Find where the given text appears and provide that cell's center as [x, y] coordinate. 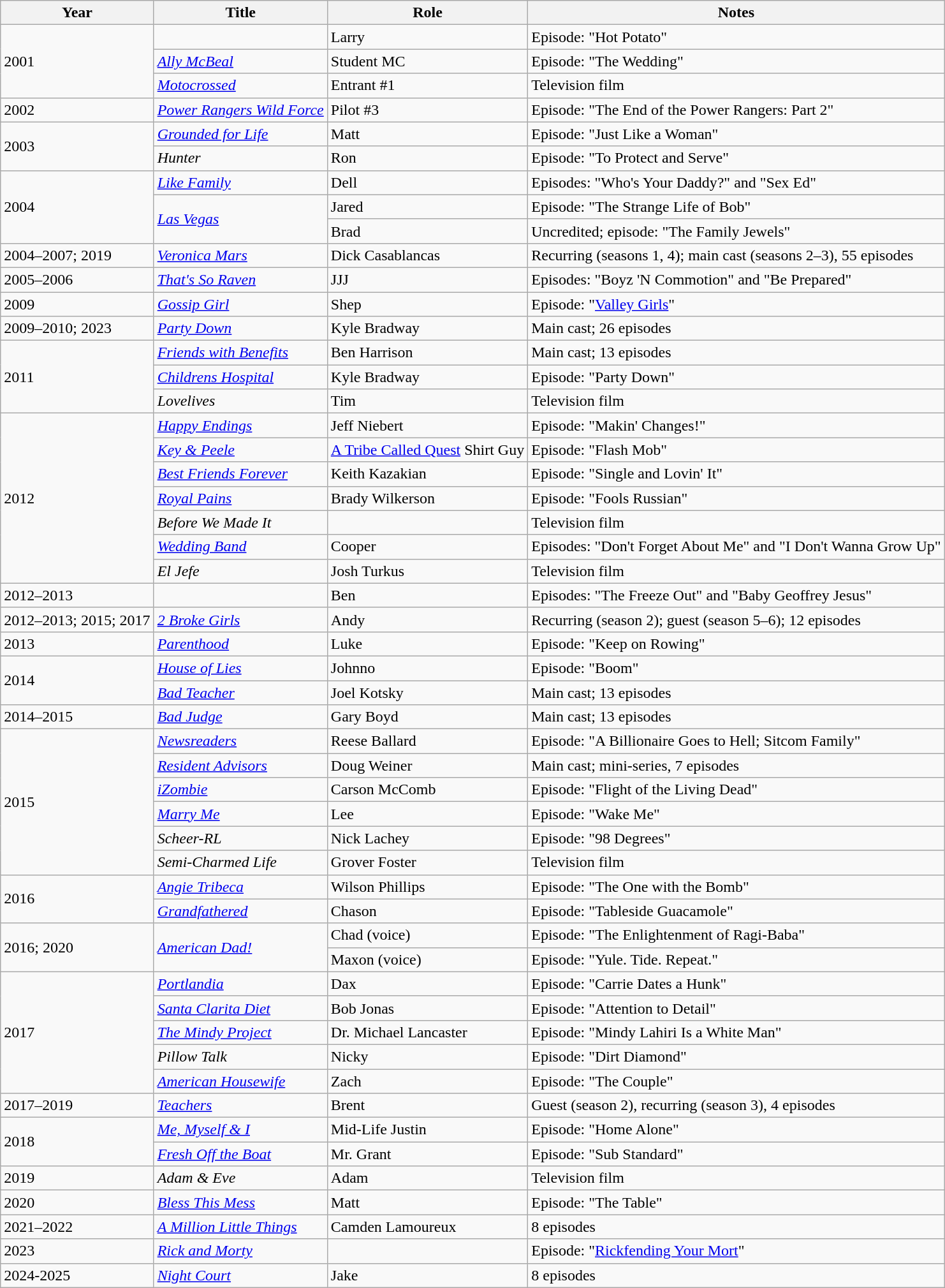
Grover Foster [427, 862]
Year [77, 13]
2016; 2020 [77, 947]
Tim [427, 401]
2015 [77, 802]
Before We Made It [240, 522]
Johnno [427, 668]
Josh Turkus [427, 571]
Camden Lamoureux [427, 1227]
El Jefe [240, 571]
Pillow Talk [240, 1056]
Main cast; mini-series, 7 episodes [736, 766]
Episode: "A Billionaire Goes to Hell; Sitcom Family" [736, 741]
Episode: "Single and Lovin' It" [736, 474]
Episode: "Sub Standard" [736, 1154]
Episode: "Makin' Changes!" [736, 426]
2012–2013 [77, 595]
2017–2019 [77, 1106]
American Dad! [240, 947]
A Million Little Things [240, 1227]
Las Vegas [240, 219]
House of Lies [240, 668]
2020 [77, 1203]
Me, Myself & I [240, 1130]
Episode: "Boom" [736, 668]
Nicky [427, 1056]
Mid-Life Justin [427, 1130]
Jeff Niebert [427, 426]
Andy [427, 619]
Marry Me [240, 814]
2014–2015 [77, 717]
Episode: "Rickfending Your Mort" [736, 1251]
2014 [77, 680]
Dax [427, 984]
Wilson Phillips [427, 887]
Maxon (voice) [427, 959]
2011 [77, 377]
Luke [427, 644]
Dell [427, 182]
Resident Advisors [240, 766]
Episode: "To Protect and Serve" [736, 158]
Portlandia [240, 984]
2005–2006 [77, 279]
Recurring (seasons 1, 4); main cast (seasons 2–3), 55 episodes [736, 255]
2002 [77, 110]
2009 [77, 304]
Episode: "Flash Mob" [736, 450]
Wedding Band [240, 547]
Scheer-RL [240, 838]
2003 [77, 146]
Dick Casablancas [427, 255]
Parenthood [240, 644]
Adam & Eve [240, 1178]
A Tribe Called Quest Shirt Guy [427, 450]
Episode: "Tableside Guacamole" [736, 911]
Key & Peele [240, 450]
Royal Pains [240, 498]
Uncredited; episode: "The Family Jewels" [736, 231]
iZombie [240, 790]
Guest (season 2), recurring (season 3), 4 episodes [736, 1106]
2018 [77, 1142]
Gary Boyd [427, 717]
Episode: "The Enlightenment of Ragi-Baba" [736, 935]
Party Down [240, 329]
Lee [427, 814]
The Mindy Project [240, 1032]
Episode: "The Couple" [736, 1081]
Ben Harrison [427, 353]
Episode: "The One with the Bomb" [736, 887]
Happy Endings [240, 426]
Power Rangers Wild Force [240, 110]
Nick Lachey [427, 838]
Role [427, 13]
Episode: "Valley Girls" [736, 304]
Bob Jonas [427, 1008]
Keith Kazakian [427, 474]
Student MC [427, 61]
Doug Weiner [427, 766]
Episode: "Just Like a Woman" [736, 134]
Episode: "Attention to Detail" [736, 1008]
Episode: "Yule. Tide. Repeat." [736, 959]
Episode: "The End of the Power Rangers: Part 2" [736, 110]
Like Family [240, 182]
Semi-Charmed Life [240, 862]
Episode: "Keep on Rowing" [736, 644]
Brent [427, 1106]
2012 [77, 498]
Jake [427, 1275]
2024-2025 [77, 1275]
2009–2010; 2023 [77, 329]
Recurring (season 2); guest (season 5–6); 12 episodes [736, 619]
Grandfathered [240, 911]
Dr. Michael Lancaster [427, 1032]
Episode: "Carrie Dates a Hunk" [736, 984]
Joel Kotsky [427, 692]
2012–2013; 2015; 2017 [77, 619]
Main cast; 26 episodes [736, 329]
Santa Clarita Diet [240, 1008]
Bad Judge [240, 717]
2 Broke Girls [240, 619]
Chad (voice) [427, 935]
Lovelives [240, 401]
Best Friends Forever [240, 474]
Grounded for Life [240, 134]
Bless This Mess [240, 1203]
Episode: "98 Degrees" [736, 838]
Fresh Off the Boat [240, 1154]
Rick and Morty [240, 1251]
Cooper [427, 547]
Episodes: "Boyz 'N Commotion" and "Be Prepared" [736, 279]
Friends with Benefits [240, 353]
Notes [736, 13]
Episode: "Wake Me" [736, 814]
Jared [427, 207]
Newsreaders [240, 741]
Chason [427, 911]
2019 [77, 1178]
Adam [427, 1178]
Shep [427, 304]
Brady Wilkerson [427, 498]
Episode: "Fools Russian" [736, 498]
Reese Ballard [427, 741]
Ben [427, 595]
Episodes: "The Freeze Out" and "Baby Geoffrey Jesus" [736, 595]
Episode: "The Strange Life of Bob" [736, 207]
2017 [77, 1032]
2001 [77, 61]
2021–2022 [77, 1227]
JJJ [427, 279]
Episodes: "Who's Your Daddy?" and "Sex Ed" [736, 182]
Title [240, 13]
Night Court [240, 1275]
Veronica Mars [240, 255]
Ron [427, 158]
American Housewife [240, 1081]
Childrens Hospital [240, 377]
2016 [77, 899]
Carson McComb [427, 790]
That's So Raven [240, 279]
Episode: "Home Alone" [736, 1130]
Zach [427, 1081]
Episode: "Dirt Diamond" [736, 1056]
Brad [427, 231]
Episode: "Flight of the Living Dead" [736, 790]
Episode: "Hot Potato" [736, 37]
2004–2007; 2019 [77, 255]
Episode: "Mindy Lahiri Is a White Man" [736, 1032]
2004 [77, 207]
Hunter [240, 158]
Larry [427, 37]
Angie Tribeca [240, 887]
Gossip Girl [240, 304]
Pilot #3 [427, 110]
2023 [77, 1251]
Entrant #1 [427, 85]
Episode: "Party Down" [736, 377]
Ally McBeal [240, 61]
Episodes: "Don't Forget About Me" and "I Don't Wanna Grow Up" [736, 547]
2013 [77, 644]
Motocrossed [240, 85]
Episode: "The Wedding" [736, 61]
Teachers [240, 1106]
Mr. Grant [427, 1154]
Bad Teacher [240, 692]
Episode: "The Table" [736, 1203]
